Find where the given text appears and provide that cell's center as (X, Y) coordinate. 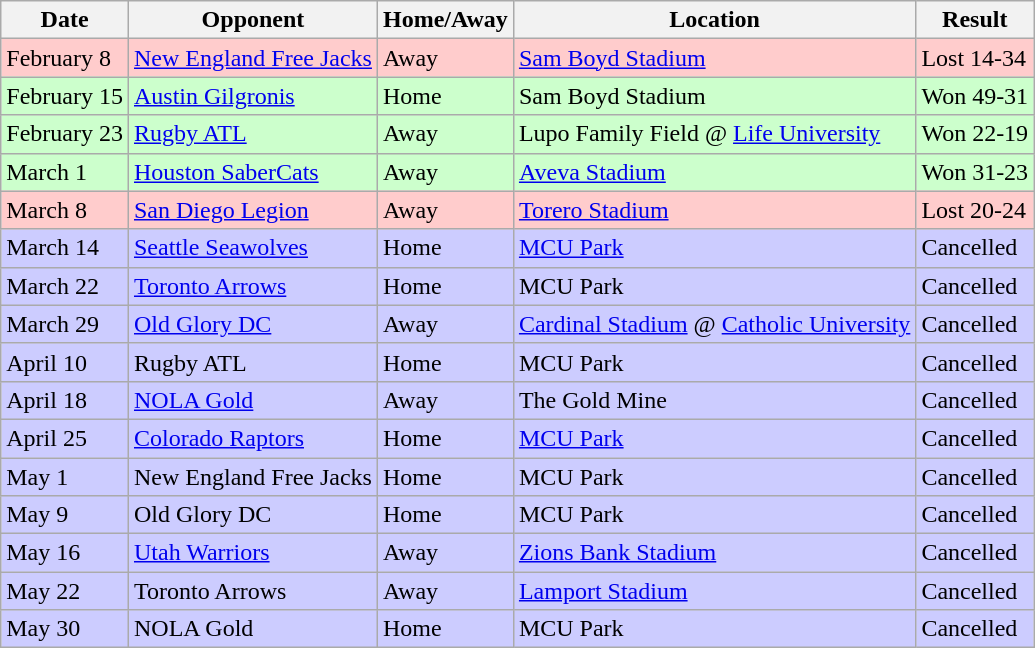
Cardinal Stadium @ Catholic University (714, 324)
April 25 (65, 438)
May 30 (65, 629)
Home/Away (445, 20)
Zions Bank Stadium (714, 553)
Won 31-23 (975, 172)
March 1 (65, 172)
Seattle Seawolves (252, 248)
Won 22-19 (975, 134)
Won 49-31 (975, 96)
February 15 (65, 96)
Utah Warriors (252, 553)
Lost 14-34 (975, 58)
Aveva Stadium (714, 172)
San Diego Legion (252, 210)
Lost 20-24 (975, 210)
February 23 (65, 134)
March 8 (65, 210)
Lamport Stadium (714, 591)
April 10 (65, 362)
March 29 (65, 324)
May 22 (65, 591)
Date (65, 20)
Lupo Family Field @ Life University (714, 134)
Austin Gilgronis (252, 96)
May 16 (65, 553)
March 22 (65, 286)
March 14 (65, 248)
April 18 (65, 400)
The Gold Mine (714, 400)
Torero Stadium (714, 210)
Houston SaberCats (252, 172)
May 1 (65, 477)
February 8 (65, 58)
Opponent (252, 20)
Location (714, 20)
May 9 (65, 515)
Result (975, 20)
Colorado Raptors (252, 438)
